Search for the cell housing the specified text and yield its [X, Y] center coordinate. 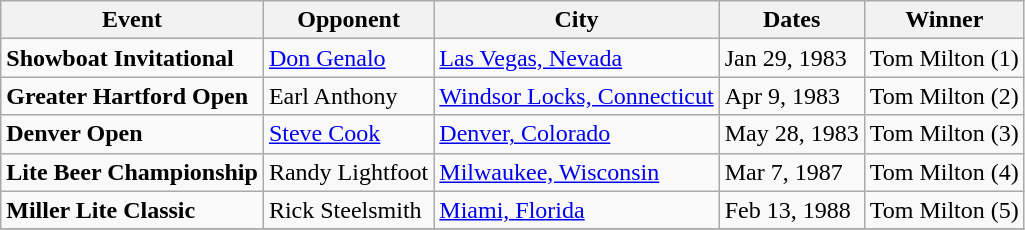
Event [132, 20]
Jan 29, 1983 [792, 58]
Feb 13, 1988 [792, 210]
City [576, 20]
Winner [944, 20]
Tom Milton (2) [944, 96]
Tom Milton (5) [944, 210]
Tom Milton (4) [944, 172]
Dates [792, 20]
Las Vegas, Nevada [576, 58]
Denver Open [132, 134]
Earl Anthony [348, 96]
Steve Cook [348, 134]
Lite Beer Championship [132, 172]
Milwaukee, Wisconsin [576, 172]
Apr 9, 1983 [792, 96]
Showboat Invitational [132, 58]
Don Genalo [348, 58]
Miller Lite Classic [132, 210]
Randy Lightfoot [348, 172]
Windsor Locks, Connecticut [576, 96]
Opponent [348, 20]
Tom Milton (3) [944, 134]
Greater Hartford Open [132, 96]
Tom Milton (1) [944, 58]
Rick Steelsmith [348, 210]
Denver, Colorado [576, 134]
May 28, 1983 [792, 134]
Mar 7, 1987 [792, 172]
Miami, Florida [576, 210]
